Return [x, y] of the center of cell containing provided text 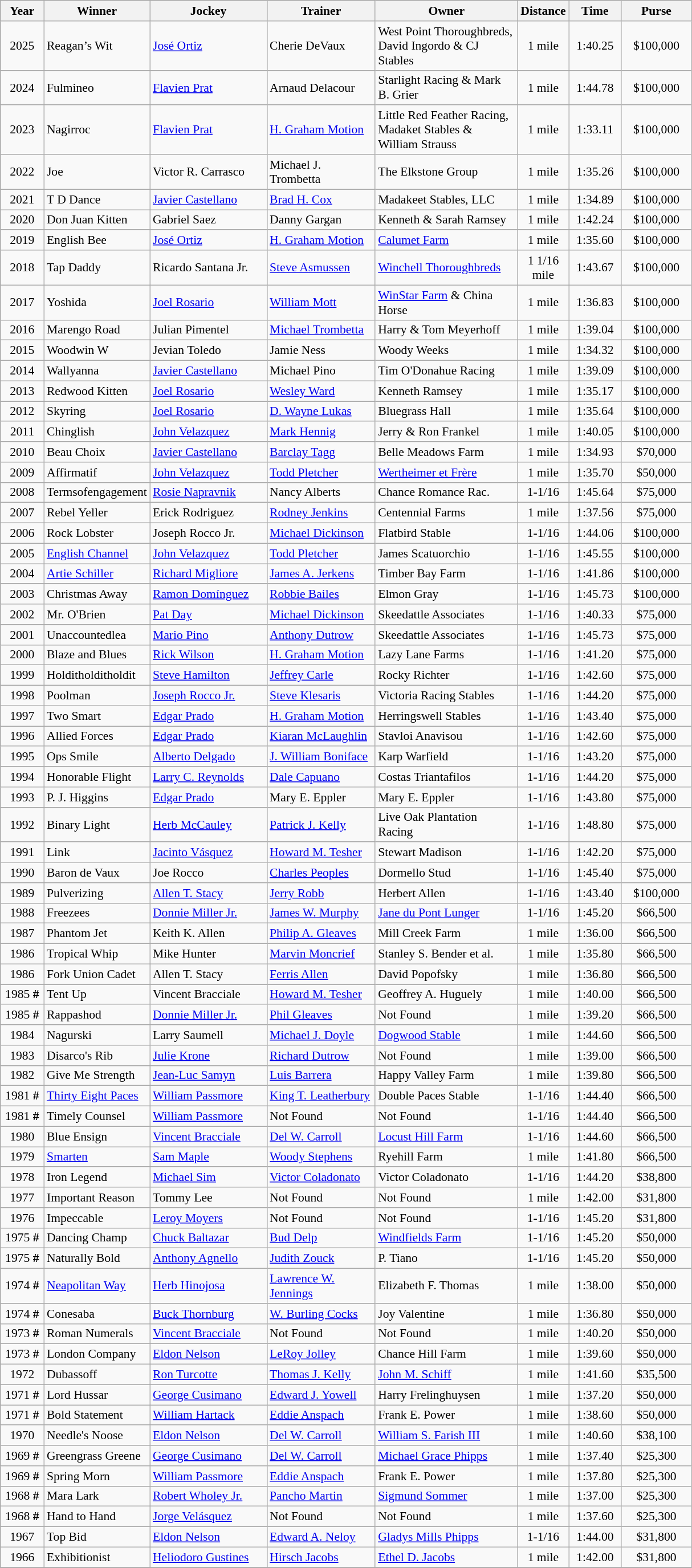
Double Paces Stable [446, 1096]
Poolman [97, 696]
1:37.00 [595, 1496]
P. J. Higgins [97, 797]
Luis Barrera [321, 1076]
1:37.60 [595, 1517]
1990 [22, 873]
Michael J. Trombetta [321, 172]
2005 [22, 553]
Leroy Moyers [209, 1218]
Steve Asmussen [321, 268]
Jamie Ness [321, 351]
Artie Schiller [97, 574]
T D Dance [97, 199]
Rodney Jenkins [321, 513]
Herb McCauley [209, 824]
2024 [22, 88]
Anthony Dutrow [321, 635]
Don Juan Kitten [97, 220]
1:43.80 [595, 797]
Nagurski [97, 1035]
Woody Stephens [321, 1157]
Kenneth & Sarah Ramsey [446, 220]
Disarco's Rib [97, 1056]
Ron Turcotte [209, 1375]
Victor R. Carrasco [209, 172]
1980 [22, 1137]
2011 [22, 432]
Beau Choix [97, 452]
2010 [22, 452]
Lazy Lane Farms [446, 655]
1979 [22, 1157]
Kenneth Ramsey [446, 391]
Geoffrey A. Huguely [446, 995]
Joy Valentine [446, 1314]
2001 [22, 635]
$38,100 [657, 1436]
1:42.24 [595, 220]
Mike Hunter [209, 954]
The Elkstone Group [446, 172]
Lord Hussar [97, 1395]
Important Reason [97, 1198]
Naturally Bold [97, 1259]
LeRoy Jolley [321, 1354]
Year [22, 11]
Rock Lobster [97, 533]
1998 [22, 696]
Ethel D. Jacobs [446, 1557]
James Scatuorchio [446, 553]
James A. Jerkens [321, 574]
1:40.20 [595, 1334]
1991 [22, 853]
Lawrence W. Jennings [321, 1286]
Charles Peoples [321, 873]
Jockey [209, 11]
1:38.00 [595, 1286]
1:40.05 [595, 432]
1:43.20 [595, 757]
1992 [22, 824]
2006 [22, 533]
James W. Murphy [321, 913]
1988 [22, 913]
2025 [22, 46]
2019 [22, 241]
Jerry Robb [321, 893]
Danny Gargan [321, 220]
Dancing Champ [97, 1238]
Woody Weeks [446, 351]
1982 [22, 1076]
Hand to Hand [97, 1517]
London Company [97, 1354]
Jean-Luc Samyn [209, 1076]
Rappashod [97, 1015]
2009 [22, 473]
Pancho Martin [321, 1496]
Fulmineo [97, 88]
Exhibitionist [97, 1557]
Dormello Stud [446, 873]
1995 [22, 757]
1:44.06 [595, 533]
Purse [657, 11]
Edward A. Neloy [321, 1537]
Larry C. Reynolds [209, 777]
William Hartack [209, 1415]
Trainer [321, 11]
2003 [22, 594]
1:35.60 [595, 241]
Mr. O'Brien [97, 614]
Philip A. Gleaves [321, 934]
1:36.00 [595, 934]
Distance [543, 11]
Jane du Pont Lunger [446, 913]
Gabriel Saez [209, 220]
Fork Union Cadet [97, 974]
Freezees [97, 913]
1 1/16 mile [543, 268]
1:45.40 [595, 873]
2013 [22, 391]
1:34.32 [595, 351]
Rocky Richter [446, 675]
Time [595, 11]
Bold Statement [97, 1415]
King T. Leatherbury [321, 1096]
Heliodoro Gustines [209, 1557]
Larry Saumell [209, 1035]
Chance Hill Farm [446, 1354]
Live Oak Plantation Racing [446, 824]
Termsofengagement [97, 492]
Erick Rodriguez [209, 513]
$35,500 [657, 1375]
Pat Day [209, 614]
1:37.56 [595, 513]
Marvin Moncrief [321, 954]
2004 [22, 574]
Thomas J. Kelly [321, 1375]
Skyring [97, 412]
1:42.20 [595, 853]
Jacinto Vásquez [209, 853]
West Point Thoroughbreds, David Ingordo & CJ Stables [446, 46]
Thirty Eight Paces [97, 1096]
1970 [22, 1436]
1984 [22, 1035]
Mario Pino [209, 635]
W. Burling Cocks [321, 1314]
Link [97, 853]
1:37.20 [595, 1395]
1987 [22, 934]
2002 [22, 614]
Blue Ensign [97, 1137]
Phil Gleaves [321, 1015]
1:38.60 [595, 1415]
John M. Schiff [446, 1375]
Roman Numerals [97, 1334]
Centennial Farms [446, 513]
Victoria Racing Stables [446, 696]
Dubassoff [97, 1375]
Kiaran McLaughlin [321, 736]
Michael Trombetta [321, 330]
1:35.80 [595, 954]
Locust Hill Farm [446, 1137]
$70,000 [657, 452]
Arnaud Delacour [321, 88]
Herbert Allen [446, 893]
Ricardo Santana Jr. [209, 268]
Calumet Farm [446, 241]
William S. Farish III [446, 1436]
1:41.20 [595, 655]
Ferris Allen [321, 974]
1:44.00 [595, 1537]
Chance Romance Rac. [446, 492]
1:40.60 [595, 1436]
2018 [22, 268]
1:45.64 [595, 492]
Redwood Kitten [97, 391]
2020 [22, 220]
Robbie Bailes [321, 594]
WinStar Farm & China Horse [446, 302]
2015 [22, 351]
Wallyanna [97, 371]
Elizabeth F. Thomas [446, 1286]
Harry Frelinghuysen [446, 1395]
Madakeet Stables, LLC [446, 199]
Alberto Delgado [209, 757]
Wertheimer et Frère [446, 473]
Phantom Jet [97, 934]
Hirsch Jacobs [321, 1557]
Happy Valley Farm [446, 1076]
Mark Hennig [321, 432]
Two Smart [97, 716]
1:35.70 [595, 473]
D. Wayne Lukas [321, 412]
1:41.86 [595, 574]
Timely Counsel [97, 1117]
Robert Wholey Jr. [209, 1496]
1:37.40 [595, 1456]
1972 [22, 1375]
1:37.80 [595, 1476]
Greengrass Greene [97, 1456]
Brad H. Cox [321, 199]
Cherie DeVaux [321, 46]
1:44.78 [595, 88]
Winner [97, 11]
Yoshida [97, 302]
P. Tiano [446, 1259]
Christmas Away [97, 594]
1:34.89 [595, 199]
Nancy Alberts [321, 492]
Ryehill Farm [446, 1157]
1989 [22, 893]
Chinglish [97, 432]
2012 [22, 412]
Stewart Madison [446, 853]
1997 [22, 716]
Reagan’s Wit [97, 46]
Timber Bay Farm [446, 574]
1:39.04 [595, 330]
Rebel Yeller [97, 513]
Herb Hinojosa [209, 1286]
Judith Zouck [321, 1259]
William Mott [321, 302]
1:41.80 [595, 1157]
Conesaba [97, 1314]
1994 [22, 777]
Marengo Road [97, 330]
Stanley S. Bender et al. [446, 954]
1996 [22, 736]
Buck Thornburg [209, 1314]
1:39.09 [595, 371]
1:39.20 [595, 1015]
Tommy Lee [209, 1198]
Michael J. Doyle [321, 1035]
Rosie Napravnik [209, 492]
1:40.25 [595, 46]
Owner [446, 11]
Mill Creek Farm [446, 934]
Jorge Velásquez [209, 1517]
Barclay Tagg [321, 452]
Michael Grace Phipps [446, 1456]
2014 [22, 371]
1:34.93 [595, 452]
Sigmund Sommer [446, 1496]
Steve Klesaris [321, 696]
1:35.26 [595, 172]
1:39.00 [595, 1056]
2017 [22, 302]
1:40.00 [595, 995]
1:35.64 [595, 412]
1:39.80 [595, 1076]
David Popofsky [446, 974]
1:43.67 [595, 268]
1983 [22, 1056]
Flatbird Stable [446, 533]
Woodwin W [97, 351]
1:36.83 [595, 302]
Edward J. Yowell [321, 1395]
Jerry & Ron Frankel [446, 432]
1:40.33 [595, 614]
Elmon Gray [446, 594]
Bluegrass Hall [446, 412]
Blaze and Blues [97, 655]
Impeccable [97, 1218]
Michael Sim [209, 1178]
Pulverizing [97, 893]
1:48.80 [595, 824]
Mara Lark [97, 1496]
Give Me Strength [97, 1076]
Ramon Domínguez [209, 594]
2016 [22, 330]
Chuck Baltazar [209, 1238]
Harry & Tom Meyerhoff [446, 330]
Baron de Vaux [97, 873]
1967 [22, 1537]
Binary Light [97, 824]
Belle Meadows Farm [446, 452]
2023 [22, 130]
Gladys Mills Phipps [446, 1537]
Costas Triantafilos [446, 777]
Affirmatif [97, 473]
1999 [22, 675]
Sam Maple [209, 1157]
Stavloi Anavisou [446, 736]
Jevian Toledo [209, 351]
Wesley Ward [321, 391]
Needle's Noose [97, 1436]
$38,800 [657, 1178]
1976 [22, 1218]
Top Bid [97, 1537]
J. William Boniface [321, 757]
1993 [22, 797]
2021 [22, 199]
Tim O'Donahue Racing [446, 371]
English Channel [97, 553]
Nagirroc [97, 130]
2008 [22, 492]
2007 [22, 513]
Keith K. Allen [209, 934]
Anthony Agnello [209, 1259]
Tent Up [97, 995]
Dale Capuano [321, 777]
Jeffrey Carle [321, 675]
Herringswell Stables [446, 716]
1:39.60 [595, 1354]
Windfields Farm [446, 1238]
Tropical Whip [97, 954]
2022 [22, 172]
Unaccountedlea [97, 635]
Rick Wilson [209, 655]
Patrick J. Kelly [321, 824]
Honorable Flight [97, 777]
1966 [22, 1557]
Dogwood Stable [446, 1035]
Julie Krone [209, 1056]
1:45.55 [595, 553]
Iron Legend [97, 1178]
Steve Hamilton [209, 675]
Julian Pimentel [209, 330]
2000 [22, 655]
Richard Dutrow [321, 1056]
1:41.60 [595, 1375]
Bud Delp [321, 1238]
Spring Morn [97, 1476]
Karp Warfield [446, 757]
1977 [22, 1198]
Starlight Racing & Mark B. Grier [446, 88]
Joe Rocco [209, 873]
1:33.11 [595, 130]
Ops Smile [97, 757]
1:35.17 [595, 391]
Smarten [97, 1157]
Joe [97, 172]
Tap Daddy [97, 268]
Holditholditholdit [97, 675]
Little Red Feather Racing, Madaket Stables & William Strauss [446, 130]
1978 [22, 1178]
English Bee [97, 241]
Neapolitan Way [97, 1286]
Richard Migliore [209, 574]
Allied Forces [97, 736]
Winchell Thoroughbreds [446, 268]
Michael Pino [321, 371]
